Return the (x, y) coordinate for the center point of the cell that contains the specified text.  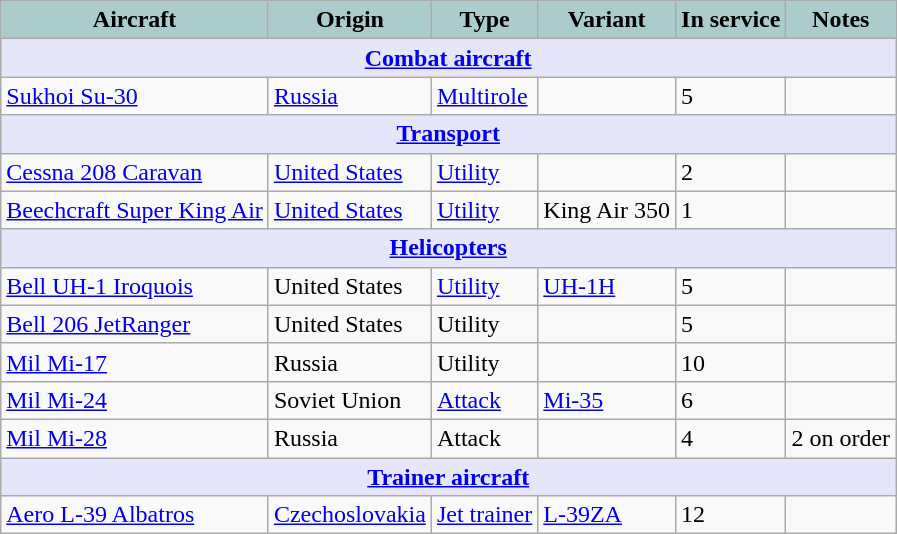
Cessna 208 Caravan (135, 172)
Czechoslovakia (350, 515)
Aircraft (135, 20)
In service (731, 20)
Trainer aircraft (448, 477)
4 (731, 438)
Transport (448, 134)
Origin (350, 20)
2 on order (841, 438)
Helicopters (448, 248)
Notes (841, 20)
Bell 206 JetRanger (135, 324)
Beechcraft Super King Air (135, 210)
Jet trainer (484, 515)
Multirole (484, 96)
Soviet Union (350, 400)
King Air 350 (607, 210)
Type (484, 20)
Bell UH-1 Iroquois (135, 286)
2 (731, 172)
Sukhoi Su-30 (135, 96)
Mil Mi-17 (135, 362)
Mil Mi-28 (135, 438)
Variant (607, 20)
6 (731, 400)
Aero L-39 Albatros (135, 515)
10 (731, 362)
L-39ZA (607, 515)
1 (731, 210)
Mi-35 (607, 400)
Combat aircraft (448, 58)
Mil Mi-24 (135, 400)
UH-1H (607, 286)
12 (731, 515)
